Output the [X, Y] coordinate of the center of the cell containing the given text.  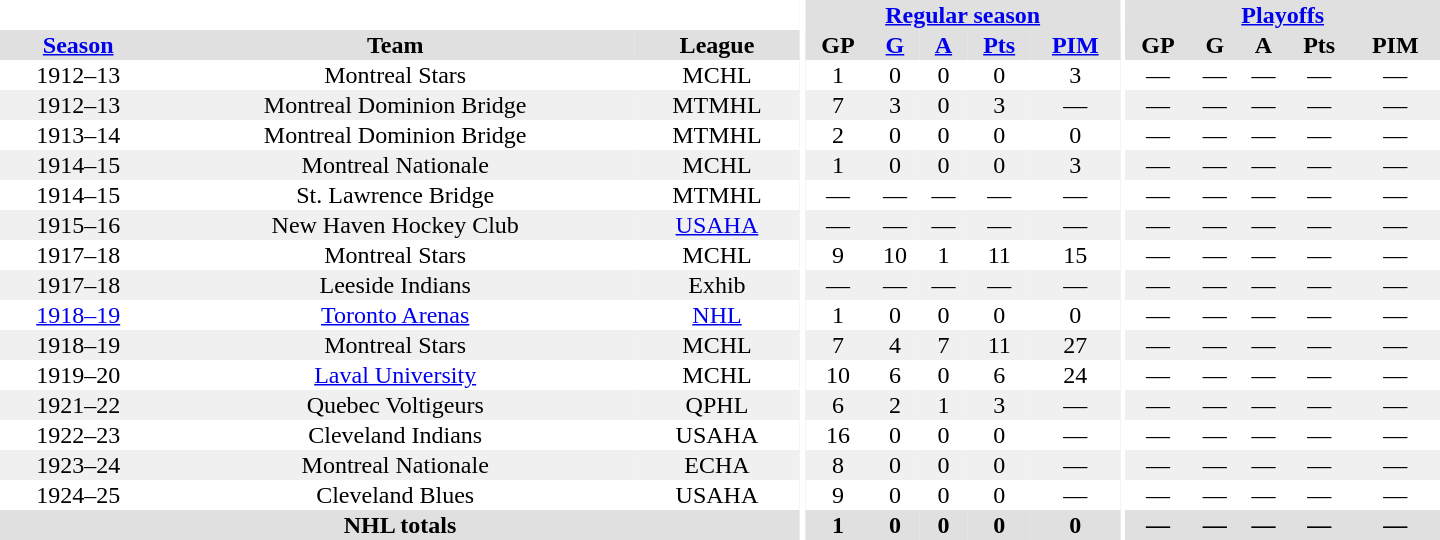
1915–16 [78, 225]
4 [896, 345]
QPHL [717, 405]
1922–23 [78, 435]
1919–20 [78, 375]
Cleveland Blues [395, 495]
1913–14 [78, 135]
1924–25 [78, 495]
1923–24 [78, 465]
Exhib [717, 285]
27 [1076, 345]
Quebec Voltigeurs [395, 405]
15 [1076, 255]
NHL [717, 315]
St. Lawrence Bridge [395, 195]
Cleveland Indians [395, 435]
Toronto Arenas [395, 315]
16 [838, 435]
ECHA [717, 465]
New Haven Hockey Club [395, 225]
Season [78, 45]
Team [395, 45]
8 [838, 465]
1921–22 [78, 405]
League [717, 45]
NHL totals [400, 525]
Playoffs [1282, 15]
Leeside Indians [395, 285]
Laval University [395, 375]
Regular season [962, 15]
24 [1076, 375]
